Find where the given text appears and provide that cell's center as (x, y) coordinate. 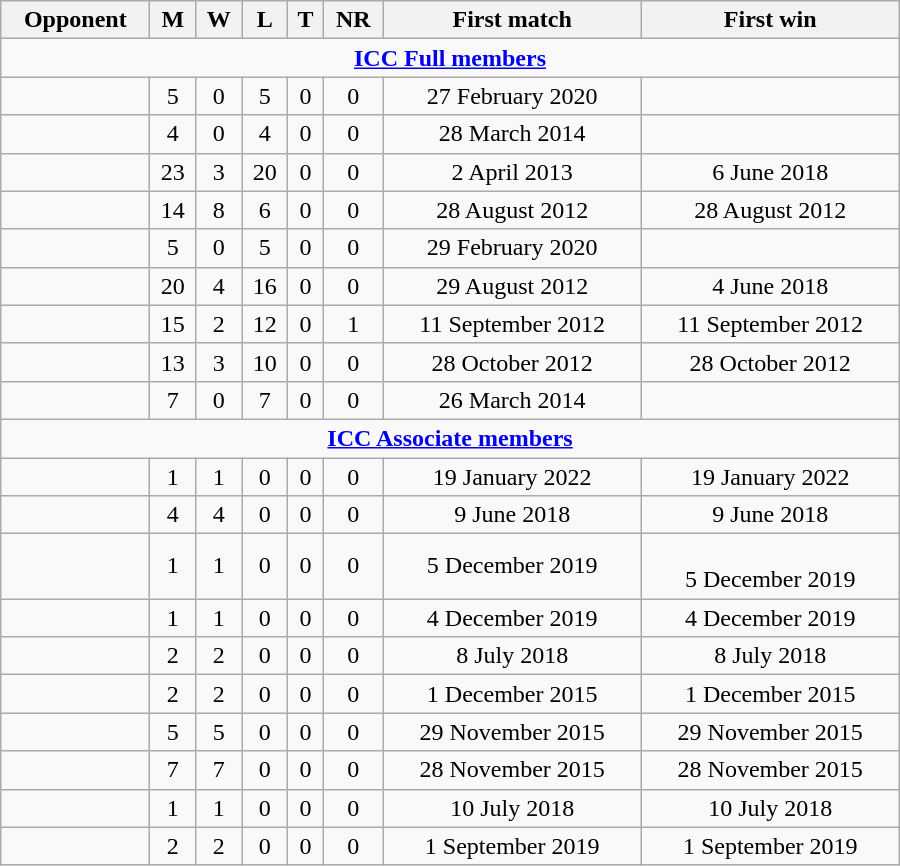
23 (173, 172)
Opponent (76, 20)
First win (770, 20)
16 (265, 286)
First match (512, 20)
4 June 2018 (770, 286)
6 June 2018 (770, 172)
W (219, 20)
L (265, 20)
29 February 2020 (512, 248)
26 March 2014 (512, 400)
27 February 2020 (512, 96)
8 (219, 210)
15 (173, 324)
NR (353, 20)
14 (173, 210)
28 March 2014 (512, 134)
6 (265, 210)
10 (265, 362)
ICC Full members (450, 58)
ICC Associate members (450, 438)
2 April 2013 (512, 172)
12 (265, 324)
29 August 2012 (512, 286)
T (306, 20)
M (173, 20)
13 (173, 362)
